Capture the cell that displays the provided text and extract its [x, y] central coordinate. 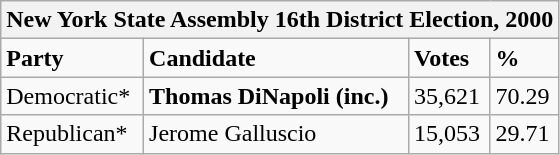
Party [72, 58]
Republican* [72, 134]
Jerome Galluscio [276, 134]
% [524, 58]
Democratic* [72, 96]
Candidate [276, 58]
70.29 [524, 96]
New York State Assembly 16th District Election, 2000 [280, 20]
35,621 [449, 96]
Votes [449, 58]
15,053 [449, 134]
Thomas DiNapoli (inc.) [276, 96]
29.71 [524, 134]
